Identify which cell holds the provided text, then report its (x, y) central coordinate. 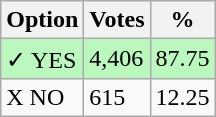
12.25 (182, 97)
615 (117, 97)
4,406 (117, 59)
Votes (117, 20)
Option (42, 20)
87.75 (182, 59)
✓ YES (42, 59)
X NO (42, 97)
% (182, 20)
